Find where the given text appears and provide that cell's center as (x, y) coordinate. 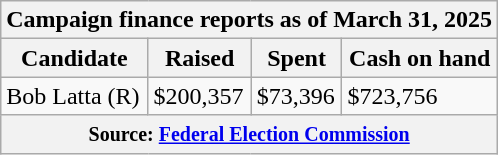
$200,357 (200, 96)
Raised (200, 58)
$723,756 (420, 96)
Campaign finance reports as of March 31, 2025 (250, 20)
Cash on hand (420, 58)
$73,396 (296, 96)
Candidate (74, 58)
Spent (296, 58)
Source: Federal Election Commission (250, 134)
Bob Latta (R) (74, 96)
